Pinpoint the cell where the given text exists, returning its (X, Y) midpoint coordinate. 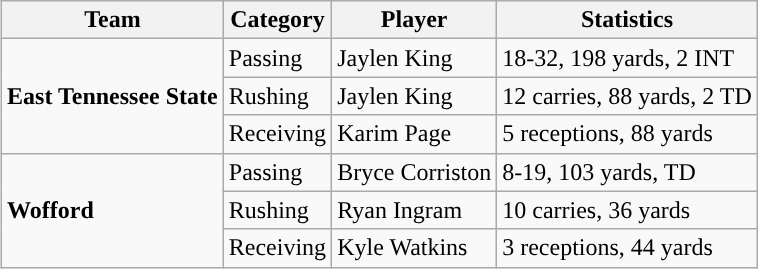
Category (277, 20)
18-32, 198 yards, 2 INT (628, 58)
10 carries, 36 yards (628, 210)
Karim Page (414, 134)
Player (414, 20)
Wofford (113, 210)
Bryce Corriston (414, 172)
3 receptions, 44 yards (628, 248)
Ryan Ingram (414, 210)
5 receptions, 88 yards (628, 134)
Statistics (628, 20)
Kyle Watkins (414, 248)
Team (113, 20)
12 carries, 88 yards, 2 TD (628, 96)
East Tennessee State (113, 96)
8-19, 103 yards, TD (628, 172)
